Identify which cell holds the provided text, then report its (x, y) central coordinate. 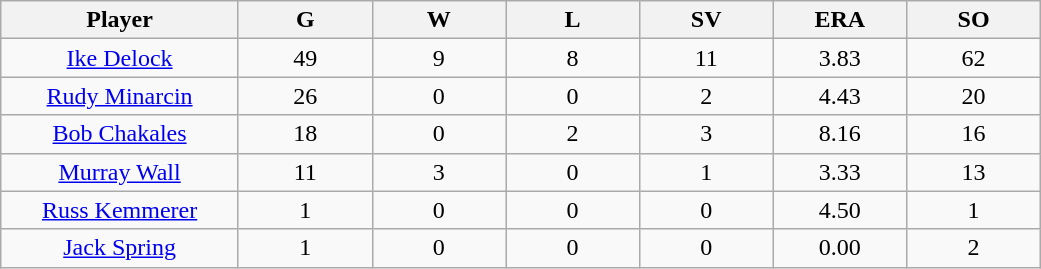
4.43 (840, 96)
Player (120, 20)
Jack Spring (120, 248)
26 (305, 96)
Ike Delock (120, 58)
L (573, 20)
62 (974, 58)
SV (706, 20)
ERA (840, 20)
G (305, 20)
13 (974, 172)
0.00 (840, 248)
4.50 (840, 210)
W (439, 20)
8.16 (840, 134)
3.33 (840, 172)
SO (974, 20)
9 (439, 58)
20 (974, 96)
18 (305, 134)
16 (974, 134)
49 (305, 58)
3.83 (840, 58)
8 (573, 58)
Rudy Minarcin (120, 96)
Russ Kemmerer (120, 210)
Bob Chakales (120, 134)
Murray Wall (120, 172)
